Locate the cell with the specified text and output its [x, y] center coordinate. 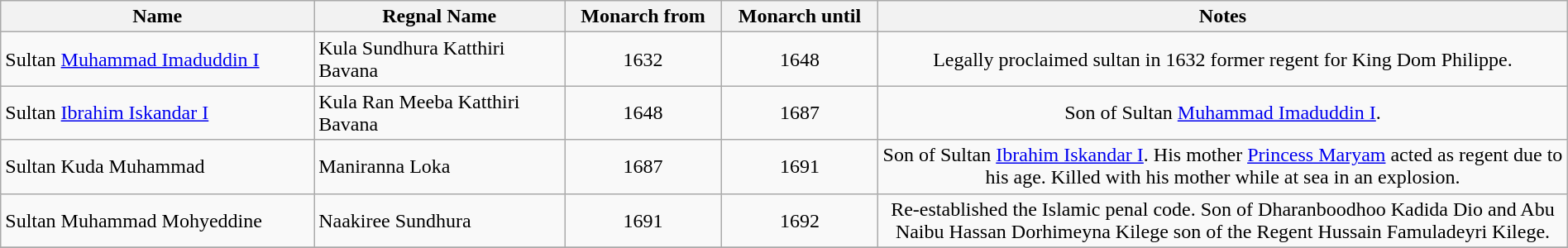
Notes [1223, 17]
Naakiree Sundhura [440, 220]
Monarch from [643, 17]
Sultan Kuda Muhammad [157, 167]
Maniranna Loka [440, 167]
Son of Sultan Muhammad Imaduddin I. [1223, 112]
Monarch until [799, 17]
Sultan Ibrahim Iskandar I [157, 112]
Legally proclaimed sultan in 1632 former regent for King Dom Philippe. [1223, 60]
Regnal Name [440, 17]
1692 [799, 220]
1632 [643, 60]
Son of Sultan Ibrahim Iskandar I. His mother Princess Maryam acted as regent due to his age. Killed with his mother while at sea in an explosion. [1223, 167]
Sultan Muhammad Mohyeddine [157, 220]
Name [157, 17]
Sultan Muhammad Imaduddin I [157, 60]
Kula Ran Meeba Katthiri Bavana [440, 112]
Kula Sundhura Katthiri Bavana [440, 60]
